For the text-containing cell, return its midpoint in [x, y] coordinate format. 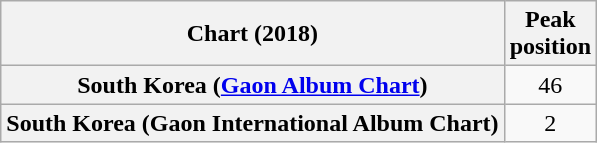
Chart (2018) [252, 34]
2 [550, 123]
South Korea (Gaon Album Chart) [252, 85]
Peak position [550, 34]
46 [550, 85]
South Korea (Gaon International Album Chart) [252, 123]
